Scan for the cell matching the given text and deliver its (X, Y) coordinate at center. 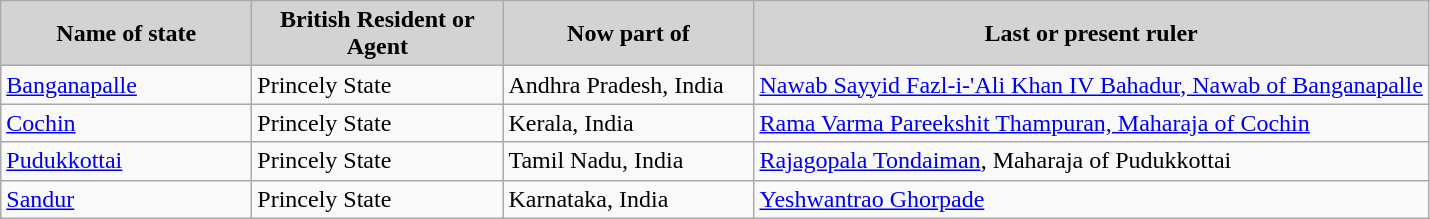
Tamil Nadu, India (628, 161)
Sandur (126, 199)
Yeshwantrao Ghorpade (1091, 199)
Kerala, India (628, 123)
Pudukkottai (126, 161)
Nawab Sayyid Fazl-i-'Ali Khan IV Bahadur, Nawab of Banganapalle (1091, 85)
Rama Varma Pareekshit Thampuran, Maharaja of Cochin (1091, 123)
Banganapalle (126, 85)
Last or present ruler (1091, 34)
Andhra Pradesh, India (628, 85)
Cochin (126, 123)
Karnataka, India (628, 199)
Rajagopala Tondaiman, Maharaja of Pudukkottai (1091, 161)
Now part of (628, 34)
Name of state (126, 34)
British Resident or Agent (378, 34)
